Search for the cell housing the specified text and yield its (x, y) center coordinate. 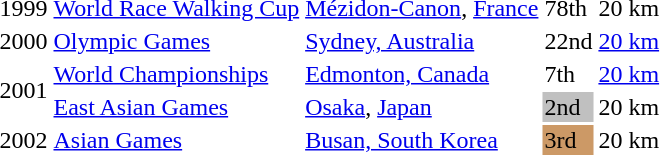
3rd (568, 140)
Olympic Games (176, 41)
Asian Games (176, 140)
World Championships (176, 74)
Sydney, Australia (422, 41)
Edmonton, Canada (422, 74)
7th (568, 74)
Osaka, Japan (422, 107)
2nd (568, 107)
22nd (568, 41)
Busan, South Korea (422, 140)
East Asian Games (176, 107)
